Extract the (X, Y) coordinate from the center of the cell holding the provided text.  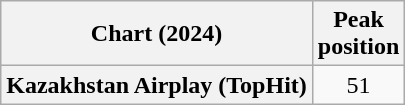
Peakposition (358, 34)
51 (358, 85)
Kazakhstan Airplay (TopHit) (157, 85)
Chart (2024) (157, 34)
